Scan for the cell matching the given text and deliver its (x, y) coordinate at center. 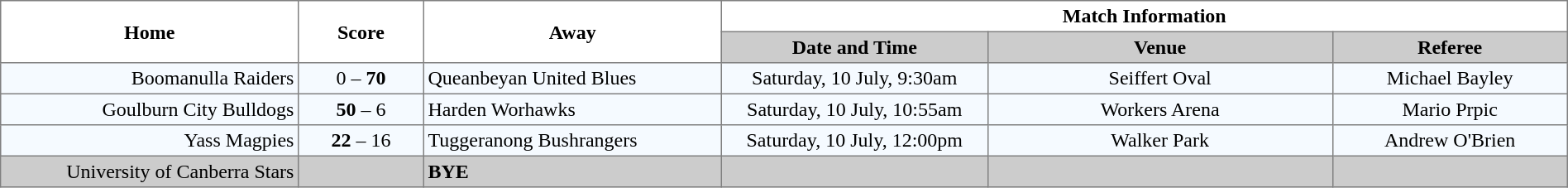
Boomanulla Raiders (150, 79)
Venue (1159, 47)
Walker Park (1159, 141)
Yass Magpies (150, 141)
Andrew O'Brien (1450, 141)
Score (361, 31)
0 – 70 (361, 79)
Saturday, 10 July, 9:30am (854, 79)
Saturday, 10 July, 10:55am (854, 109)
Michael Bayley (1450, 79)
Mario Prpic (1450, 109)
Goulburn City Bulldogs (150, 109)
Referee (1450, 47)
BYE (572, 171)
Tuggeranong Bushrangers (572, 141)
Date and Time (854, 47)
Saturday, 10 July, 12:00pm (854, 141)
Workers Arena (1159, 109)
Seiffert Oval (1159, 79)
50 – 6 (361, 109)
University of Canberra Stars (150, 171)
Home (150, 31)
Harden Worhawks (572, 109)
Away (572, 31)
22 – 16 (361, 141)
Queanbeyan United Blues (572, 79)
Match Information (1145, 17)
